Scan for the cell matching the given text and deliver its [x, y] coordinate at center. 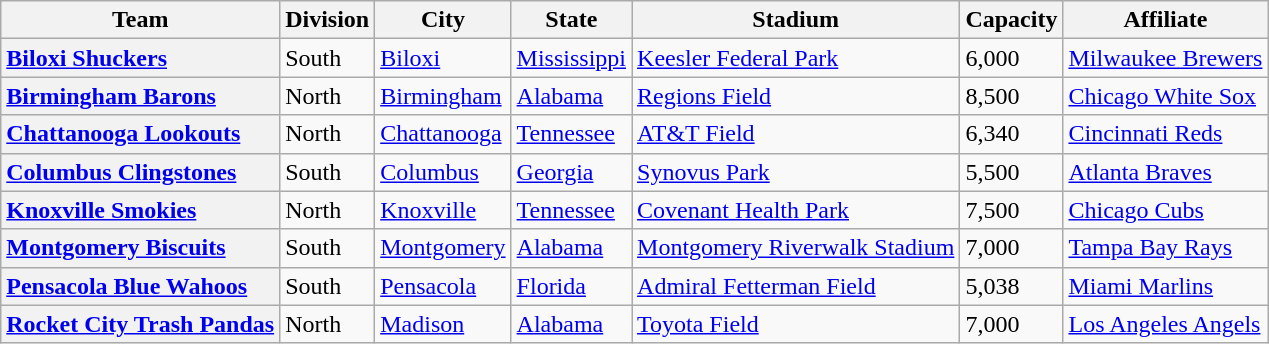
Knoxville Smokies [140, 210]
Columbus Clingstones [140, 172]
Los Angeles Angels [1166, 324]
Milwaukee Brewers [1166, 58]
Montgomery Riverwalk Stadium [796, 248]
Montgomery [443, 248]
Affiliate [1166, 20]
Knoxville [443, 210]
Columbus [443, 172]
Capacity [1012, 20]
Biloxi Shuckers [140, 58]
Florida [571, 286]
Pensacola [443, 286]
Georgia [571, 172]
Miami Marlins [1166, 286]
Tampa Bay Rays [1166, 248]
Pensacola Blue Wahoos [140, 286]
State [571, 20]
Covenant Health Park [796, 210]
Rocket City Trash Pandas [140, 324]
Cincinnati Reds [1166, 134]
AT&T Field [796, 134]
8,500 [1012, 96]
Madison [443, 324]
Stadium [796, 20]
City [443, 20]
Toyota Field [796, 324]
Birmingham Barons [140, 96]
Synovus Park [796, 172]
Division [328, 20]
6,340 [1012, 134]
Mississippi [571, 58]
Admiral Fetterman Field [796, 286]
Chicago Cubs [1166, 210]
Atlanta Braves [1166, 172]
Birmingham [443, 96]
5,500 [1012, 172]
6,000 [1012, 58]
Chattanooga [443, 134]
Montgomery Biscuits [140, 248]
5,038 [1012, 286]
Chattanooga Lookouts [140, 134]
Team [140, 20]
Keesler Federal Park [796, 58]
7,500 [1012, 210]
Regions Field [796, 96]
Chicago White Sox [1166, 96]
Biloxi [443, 58]
